Return (X, Y) of the center of cell containing provided text 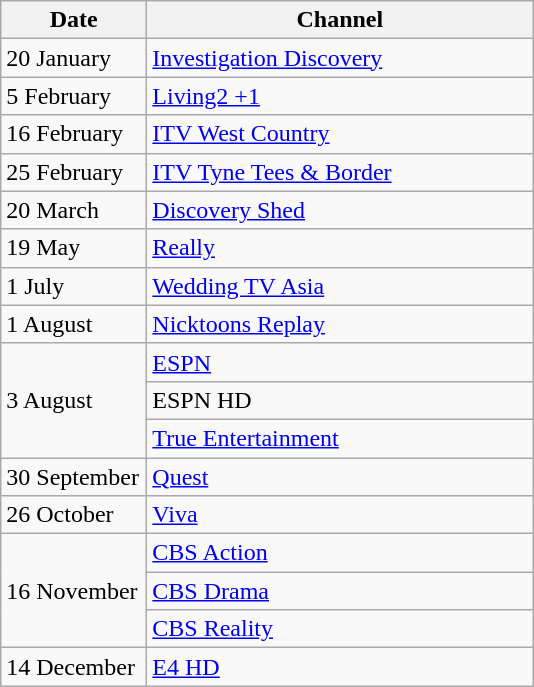
5 February (74, 96)
ESPN HD (340, 400)
30 September (74, 477)
Investigation Discovery (340, 58)
CBS Drama (340, 591)
ESPN (340, 362)
26 October (74, 515)
CBS Reality (340, 629)
20 January (74, 58)
20 March (74, 210)
Quest (340, 477)
1 August (74, 324)
True Entertainment (340, 438)
Discovery Shed (340, 210)
16 November (74, 591)
16 February (74, 134)
Channel (340, 20)
Really (340, 248)
CBS Action (340, 553)
Nicktoons Replay (340, 324)
25 February (74, 172)
ITV West Country (340, 134)
Wedding TV Asia (340, 286)
3 August (74, 400)
Living2 +1 (340, 96)
14 December (74, 667)
1 July (74, 286)
Date (74, 20)
ITV Tyne Tees & Border (340, 172)
E4 HD (340, 667)
19 May (74, 248)
Viva (340, 515)
